Detect which cell encompasses the target text, then output its (x, y) center coordinate. 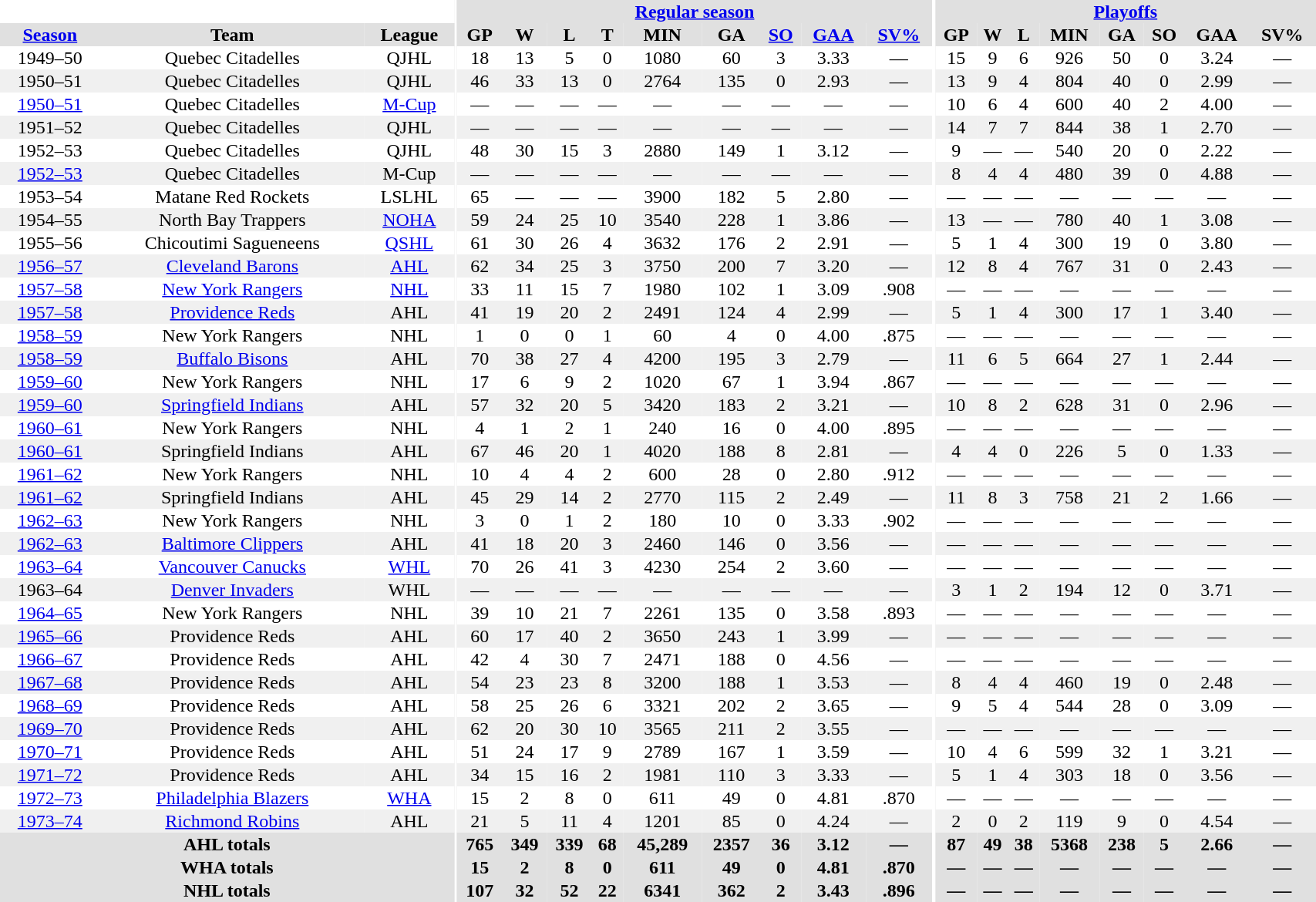
765 (480, 844)
2261 (663, 613)
1949–50 (50, 58)
2.91 (833, 243)
119 (1069, 821)
195 (732, 358)
349 (524, 844)
480 (1069, 173)
4020 (663, 451)
2.44 (1217, 358)
.895 (899, 428)
211 (732, 729)
102 (732, 289)
QSHL (409, 243)
4.56 (833, 659)
3650 (663, 636)
AHL totals (227, 844)
2.79 (833, 358)
Playoffs (1126, 12)
926 (1069, 58)
61 (480, 243)
780 (1069, 220)
2770 (663, 497)
115 (732, 497)
3420 (663, 405)
57 (480, 405)
3321 (663, 705)
65 (480, 197)
200 (732, 266)
3.86 (833, 220)
Cleveland Barons (233, 266)
87 (956, 844)
58 (480, 705)
2880 (663, 150)
22 (608, 890)
1972–73 (50, 798)
League (409, 35)
Philadelphia Blazers (233, 798)
68 (608, 844)
1955–56 (50, 243)
3632 (663, 243)
Matane Red Rockets (233, 197)
1969–70 (50, 729)
1973–74 (50, 821)
2764 (663, 81)
1968–69 (50, 705)
2.93 (833, 81)
LSLHL (409, 197)
1956–57 (50, 266)
628 (1069, 405)
758 (1069, 497)
.908 (899, 289)
1966–67 (50, 659)
238 (1122, 844)
Denver Invaders (233, 590)
45 (480, 497)
182 (732, 197)
176 (732, 243)
243 (732, 636)
NOHA (409, 220)
29 (524, 497)
3.99 (833, 636)
3.71 (1217, 590)
2.49 (833, 497)
2.81 (833, 451)
1970–71 (50, 752)
3.59 (833, 752)
Richmond Robins (233, 821)
226 (1069, 451)
59 (480, 220)
.867 (899, 382)
NHL totals (227, 890)
228 (732, 220)
3.94 (833, 382)
149 (732, 150)
339 (569, 844)
1965–66 (50, 636)
2.48 (1217, 682)
124 (732, 312)
202 (732, 705)
4.24 (833, 821)
North Bay Trappers (233, 220)
1980 (663, 289)
2.43 (1217, 266)
3200 (663, 682)
2460 (663, 544)
254 (732, 567)
544 (1069, 705)
2.96 (1217, 405)
2.22 (1217, 150)
844 (1069, 127)
1080 (663, 58)
4230 (663, 567)
2.66 (1217, 844)
3.08 (1217, 220)
1020 (663, 382)
36 (781, 844)
3540 (663, 220)
303 (1069, 775)
540 (1069, 150)
52 (569, 890)
50 (1122, 58)
4200 (663, 358)
180 (663, 520)
3.43 (833, 890)
Buffalo Bisons (233, 358)
1201 (663, 821)
3.24 (1217, 58)
6341 (663, 890)
167 (732, 752)
54 (480, 682)
.902 (899, 520)
110 (732, 775)
Season (50, 35)
3.55 (833, 729)
85 (732, 821)
3.53 (833, 682)
51 (480, 752)
460 (1069, 682)
1971–72 (50, 775)
1.33 (1217, 451)
362 (732, 890)
1951–52 (50, 127)
3565 (663, 729)
1953–54 (50, 197)
WHA totals (227, 867)
.912 (899, 474)
767 (1069, 266)
1981 (663, 775)
.875 (899, 335)
.893 (899, 613)
599 (1069, 752)
3.65 (833, 705)
146 (732, 544)
2471 (663, 659)
664 (1069, 358)
1967–68 (50, 682)
48 (480, 150)
WHA (409, 798)
3.58 (833, 613)
2.70 (1217, 127)
1964–65 (50, 613)
T (608, 35)
Chicoutimi Sagueneens (233, 243)
4.88 (1217, 173)
3750 (663, 266)
194 (1069, 590)
2491 (663, 312)
183 (732, 405)
Team (233, 35)
1.66 (1217, 497)
240 (663, 428)
.896 (899, 890)
3900 (663, 197)
1954–55 (50, 220)
4.54 (1217, 821)
Regular season (695, 12)
804 (1069, 81)
45,289 (663, 844)
3.60 (833, 567)
Baltimore Clippers (233, 544)
3.40 (1217, 312)
3.20 (833, 266)
3.80 (1217, 243)
2357 (732, 844)
42 (480, 659)
2789 (663, 752)
Vancouver Canucks (233, 567)
5368 (1069, 844)
107 (480, 890)
